From the cell containing the given text, extract its center point as [X, Y] coordinate. 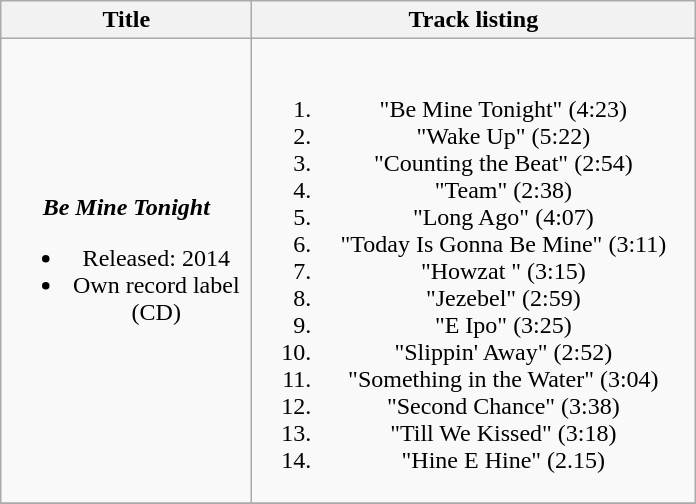
Track listing [474, 20]
Title [126, 20]
Be Mine TonightReleased: 2014Own record label (CD) [126, 271]
